Search for the cell housing the specified text and yield its (X, Y) center coordinate. 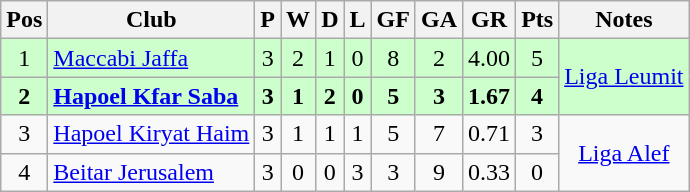
Notes (624, 20)
9 (438, 172)
P (268, 20)
Pos (24, 20)
Hapoel Kfar Saba (152, 96)
Club (152, 20)
4.00 (490, 58)
0.33 (490, 172)
8 (393, 58)
1.67 (490, 96)
L (358, 20)
GA (438, 20)
GR (490, 20)
Pts (538, 20)
GF (393, 20)
D (330, 20)
Liga Leumit (624, 77)
W (298, 20)
Beitar Jerusalem (152, 172)
0.71 (490, 134)
Maccabi Jaffa (152, 58)
7 (438, 134)
Hapoel Kiryat Haim (152, 134)
Liga Alef (624, 153)
